Locate the cell with the specified text and output its (X, Y) center coordinate. 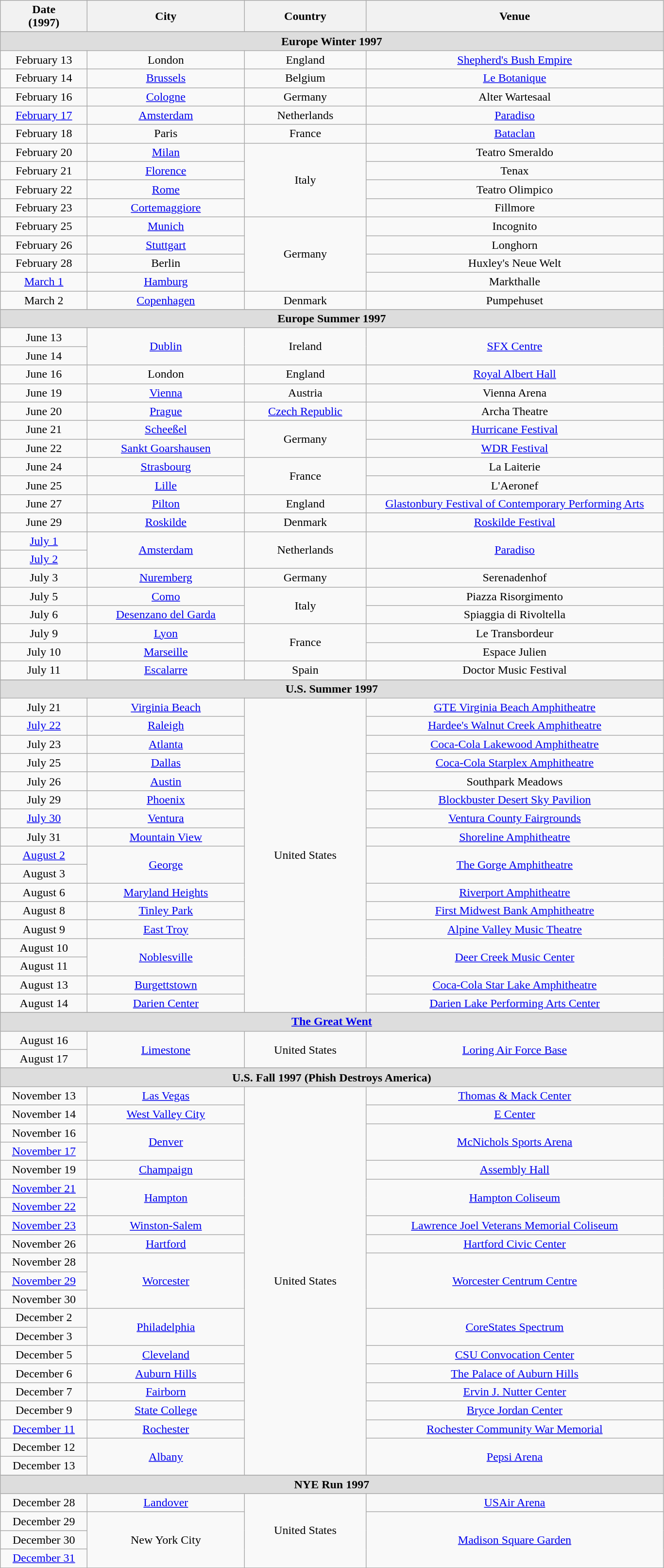
Burgettstown (166, 985)
February 16 (44, 97)
November 23 (44, 1225)
The Gorge Amphitheatre (515, 865)
Rochester (166, 1429)
GTE Virginia Beach Amphitheatre (515, 707)
Austin (166, 781)
February 17 (44, 115)
Vienna Arena (515, 393)
Sankt Goarshausen (166, 448)
November 13 (44, 1096)
November 28 (44, 1262)
Stuttgart (166, 244)
August 17 (44, 1059)
Deer Creek Music Center (515, 957)
Landover (166, 1503)
Teatro Olimpico (515, 189)
June 29 (44, 522)
November 26 (44, 1244)
February 25 (44, 226)
New York City (166, 1540)
Bryce Jordan Center (515, 1410)
June 14 (44, 356)
February 14 (44, 78)
Winston-Salem (166, 1225)
Darien Center (166, 1003)
June 25 (44, 485)
Fairborn (166, 1392)
Maryland Heights (166, 892)
Paris (166, 134)
Hartford Civic Center (515, 1244)
Ventura County Fairgrounds (515, 818)
Shoreline Amphitheatre (515, 836)
November 19 (44, 1170)
Worcester (166, 1281)
July 22 (44, 726)
CoreStates Spectrum (515, 1327)
Noblesville (166, 957)
SFX Centre (515, 347)
Pumpehuset (515, 300)
Raleigh (166, 726)
June 24 (44, 467)
City (166, 17)
Las Vegas (166, 1096)
February 20 (44, 152)
Tenax (515, 171)
Coca-Cola Lakewood Amphitheatre (515, 744)
Europe Winter 1997 (332, 41)
Milan (166, 152)
Rome (166, 189)
December 29 (44, 1521)
February 21 (44, 171)
Doctor Music Festival (515, 670)
December 11 (44, 1429)
Glastonbury Festival of Contemporary Performing Arts (515, 504)
Austria (305, 393)
Fillmore (515, 208)
Ireland (305, 347)
E Center (515, 1114)
June 20 (44, 411)
Alter Wartesaal (515, 97)
Huxley's Neue Welt (515, 263)
Berlin (166, 263)
McNichols Sports Arena (515, 1142)
Cleveland (166, 1355)
July 5 (44, 596)
August 2 (44, 855)
December 12 (44, 1447)
Hartford (166, 1244)
WDR Festival (515, 448)
Denver (166, 1142)
CSU Convocation Center (515, 1355)
June 27 (44, 504)
Mountain View (166, 836)
Auburn Hills (166, 1373)
Roskilde Festival (515, 522)
Le Botanique (515, 78)
Escalarre (166, 670)
Cortemaggiore (166, 208)
Atlanta (166, 744)
Blockbuster Desert Sky Pavilion (515, 800)
Virginia Beach (166, 707)
December 13 (44, 1466)
July 3 (44, 578)
Shepherd's Bush Empire (515, 60)
Philadelphia (166, 1327)
East Troy (166, 929)
Loring Air Force Base (515, 1049)
Pilton (166, 504)
Incognito (515, 226)
Worcester Centrum Centre (515, 1281)
August 13 (44, 985)
Ventura (166, 818)
November 16 (44, 1133)
December 7 (44, 1392)
February 22 (44, 189)
December 2 (44, 1318)
July 1 (44, 541)
Hardee's Walnut Creek Amphitheatre (515, 726)
Ervin J. Nutter Center (515, 1392)
December 3 (44, 1336)
Piazza Risorgimento (515, 596)
December 30 (44, 1540)
Spiaggia di Rivoltella (515, 615)
Como (166, 596)
June 19 (44, 393)
Lille (166, 485)
Hampton Coliseum (515, 1198)
Madison Square Garden (515, 1540)
July 2 (44, 559)
Longhorn (515, 244)
February 28 (44, 263)
December 28 (44, 1503)
August 11 (44, 966)
December 5 (44, 1355)
Alpine Valley Music Theatre (515, 929)
Lawrence Joel Veterans Memorial Coliseum (515, 1225)
U.S. Summer 1997 (332, 689)
August 3 (44, 874)
The Great Went (332, 1022)
The Palace of Auburn Hills (515, 1373)
Rochester Community War Memorial (515, 1429)
George (166, 865)
La Laiterie (515, 467)
June 16 (44, 374)
December 31 (44, 1558)
Markthalle (515, 282)
August 10 (44, 948)
November 17 (44, 1151)
Munich (166, 226)
Espace Julien (515, 652)
Assembly Hall (515, 1170)
Pepsi Arena (515, 1457)
Coca-Cola Starplex Amphitheatre (515, 763)
Europe Summer 1997 (332, 319)
November 30 (44, 1299)
Roskilde (166, 522)
August 16 (44, 1040)
July 29 (44, 800)
Desenzano del Garda (166, 615)
February 18 (44, 134)
November 14 (44, 1114)
Cologne (166, 97)
November 29 (44, 1281)
June 13 (44, 337)
August 9 (44, 929)
June 21 (44, 430)
August 8 (44, 911)
Coca-Cola Star Lake Amphitheatre (515, 985)
July 25 (44, 763)
Vienna (166, 393)
NYE Run 1997 (332, 1484)
Champaign (166, 1170)
Dallas (166, 763)
Darien Lake Performing Arts Center (515, 1003)
Copenhagen (166, 300)
July 23 (44, 744)
Florence (166, 171)
March 2 (44, 300)
July 6 (44, 615)
U.S. Fall 1997 (Phish Destroys America) (332, 1077)
Country (305, 17)
February 13 (44, 60)
Czech Republic (305, 411)
July 26 (44, 781)
L'Aeronef (515, 485)
July 11 (44, 670)
July 31 (44, 836)
Lyon (166, 633)
Teatro Smeraldo (515, 152)
Date(1997) (44, 17)
Prague (166, 411)
Albany (166, 1457)
Hurricane Festival (515, 430)
February 26 (44, 244)
March 1 (44, 282)
Marseille (166, 652)
August 6 (44, 892)
State College (166, 1410)
Southpark Meadows (515, 781)
Venue (515, 17)
Dublin (166, 347)
Scheeßel (166, 430)
December 6 (44, 1373)
November 22 (44, 1207)
July 9 (44, 633)
Nuremberg (166, 578)
Bataclan (515, 134)
Spain (305, 670)
Le Transbordeur (515, 633)
USAir Arena (515, 1503)
Royal Albert Hall (515, 374)
February 23 (44, 208)
Brussels (166, 78)
Belgium (305, 78)
December 9 (44, 1410)
July 10 (44, 652)
November 21 (44, 1188)
Serenadenhof (515, 578)
Limestone (166, 1049)
First Midwest Bank Amphitheatre (515, 911)
Strasbourg (166, 467)
Thomas & Mack Center (515, 1096)
July 30 (44, 818)
Riverport Amphitheatre (515, 892)
West Valley City (166, 1114)
August 14 (44, 1003)
Hampton (166, 1198)
June 22 (44, 448)
Hamburg (166, 282)
July 21 (44, 707)
Phoenix (166, 800)
Tinley Park (166, 911)
Archa Theatre (515, 411)
